Pinpoint the cell where the given text exists, returning its (X, Y) midpoint coordinate. 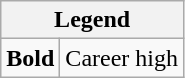
Career high (122, 58)
Bold (30, 58)
Legend (92, 20)
